From the cell containing the given text, extract its center point as [x, y] coordinate. 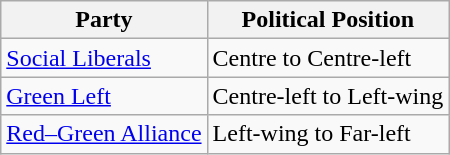
Social Liberals [104, 58]
Red–Green Alliance [104, 134]
Political Position [328, 20]
Party [104, 20]
Green Left [104, 96]
Centre-left to Left-wing [328, 96]
Centre to Centre-left [328, 58]
Left-wing to Far-left [328, 134]
